Output the [x, y] coordinate of the center of the cell containing the given text.  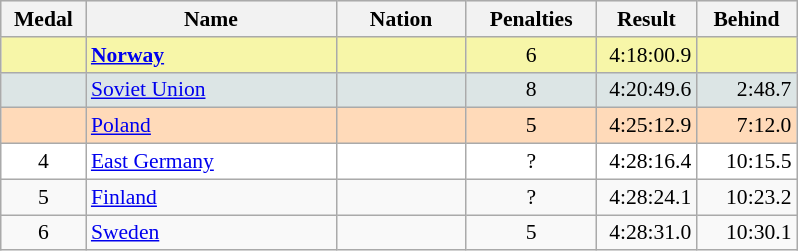
East Germany [211, 162]
Nation [401, 19]
4 [44, 162]
Sweden [211, 233]
7:12.0 [746, 126]
Name [211, 19]
Poland [211, 126]
10:30.1 [746, 233]
4:28:31.0 [646, 233]
Behind [746, 19]
8 [531, 90]
4:18:00.9 [646, 55]
10:15.5 [746, 162]
Medal [44, 19]
Result [646, 19]
2:48.7 [746, 90]
4:28:16.4 [646, 162]
Norway [211, 55]
Soviet Union [211, 90]
4:20:49.6 [646, 90]
4:28:24.1 [646, 197]
10:23.2 [746, 197]
4:25:12.9 [646, 126]
Penalties [531, 19]
Finland [211, 197]
